Return [X, Y] of the center of cell containing provided text 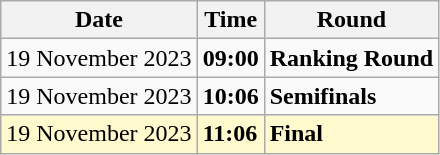
10:06 [230, 96]
Final [351, 134]
Round [351, 20]
11:06 [230, 134]
Time [230, 20]
09:00 [230, 58]
Date [99, 20]
Semifinals [351, 96]
Ranking Round [351, 58]
